Capture the cell that displays the provided text and extract its (X, Y) central coordinate. 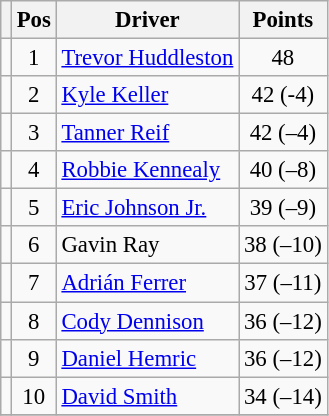
2 (34, 95)
Adrián Ferrer (148, 283)
Pos (34, 20)
6 (34, 245)
34 (–14) (283, 396)
39 (–9) (283, 208)
Tanner Reif (148, 133)
Driver (148, 20)
5 (34, 208)
1 (34, 58)
37 (–11) (283, 283)
40 (–8) (283, 170)
38 (–10) (283, 245)
4 (34, 170)
8 (34, 321)
7 (34, 283)
9 (34, 358)
42 (–4) (283, 133)
10 (34, 396)
Kyle Keller (148, 95)
Points (283, 20)
48 (283, 58)
42 (-4) (283, 95)
Eric Johnson Jr. (148, 208)
Gavin Ray (148, 245)
Cody Dennison (148, 321)
Daniel Hemric (148, 358)
Robbie Kennealy (148, 170)
David Smith (148, 396)
3 (34, 133)
Trevor Huddleston (148, 58)
